Identify which cell holds the provided text, then report its (x, y) central coordinate. 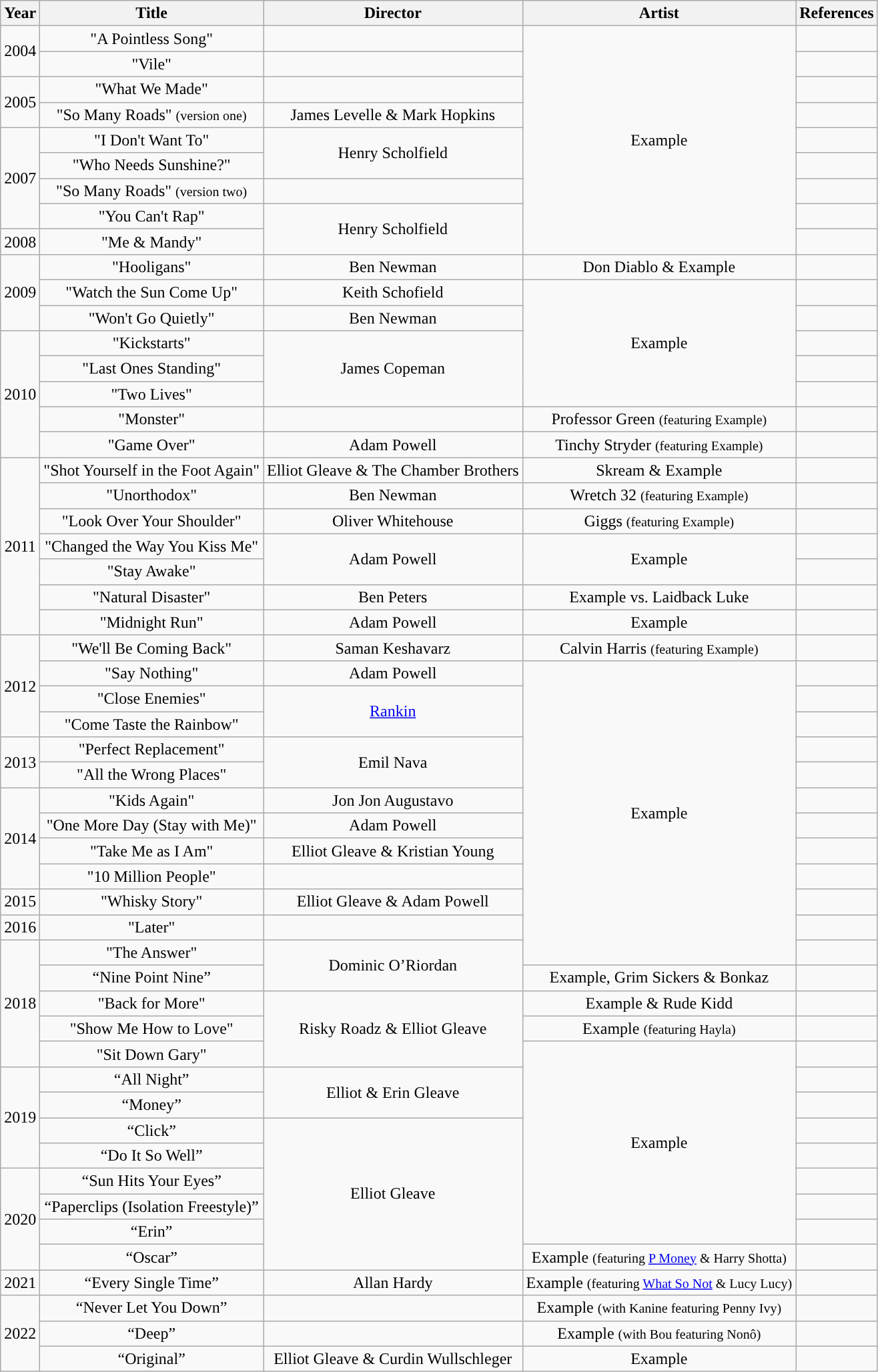
“Do It So Well” (152, 1156)
2021 (20, 1283)
“Paperclips (Isolation Freestyle)” (152, 1207)
James Levelle & Mark Hopkins (392, 115)
"Say Nothing" (152, 673)
Example, Grim Sickers & Bonkaz (659, 978)
“Oscar” (152, 1257)
James Copeman (392, 369)
Rankin (392, 711)
"Unorthodox" (152, 496)
Example & Rude Kidd (659, 1003)
2007 (20, 178)
"Take Me as I Am" (152, 851)
Title (152, 13)
“Click” (152, 1131)
Jon Jon Augustavo (392, 800)
Example (with Kanine featuring Penny Ivy) (659, 1308)
“Money” (152, 1105)
"Show Me How to Love" (152, 1028)
"So Many Roads" (version two) (152, 191)
"Kickstarts" (152, 344)
“Every Single Time” (152, 1283)
2020 (20, 1219)
Skream & Example (659, 470)
“All Night” (152, 1079)
Emil Nava (392, 762)
2011 (20, 546)
References (837, 13)
"You Can't Rap" (152, 216)
2009 (20, 292)
"Vile" (152, 64)
“Original” (152, 1359)
"I Don't Want To" (152, 140)
Giggs (featuring Example) (659, 521)
"Hooligans" (152, 267)
"We'll Be Coming Back" (152, 648)
"A Pointless Song" (152, 39)
"Two Lives" (152, 394)
“Erin” (152, 1232)
"Back for More" (152, 1003)
"Who Needs Sunshine?" (152, 165)
Elliot & Erin Gleave (392, 1092)
Artist (659, 13)
Example (featuring P Money & Harry Shotta) (659, 1257)
"Kids Again" (152, 800)
2004 (20, 51)
2016 (20, 927)
"One More Day (Stay with Me)" (152, 826)
“Deep” (152, 1333)
Dominic O’Riordan (392, 965)
"Changed the Way You Kiss Me" (152, 546)
2008 (20, 241)
2015 (20, 902)
"Perfect Replacement" (152, 750)
Example (with Bou featuring Nonô) (659, 1333)
2014 (20, 838)
Oliver Whitehouse (392, 521)
"Sit Down Gary" (152, 1054)
"Monster" (152, 420)
Tinchy Stryder (featuring Example) (659, 445)
"Natural Disaster" (152, 597)
2005 (20, 102)
"Shot Yourself in the Foot Again" (152, 470)
2018 (20, 1003)
2022 (20, 1333)
Calvin Harris (featuring Example) (659, 648)
Example (featuring Hayla) (659, 1028)
"Close Enemies" (152, 698)
"The Answer" (152, 952)
Don Diablo & Example (659, 267)
Director (392, 13)
"What We Made" (152, 89)
Elliot Gleave & Kristian Young (392, 851)
"Midnight Run" (152, 622)
"Stay Awake" (152, 572)
"Look Over Your Shoulder" (152, 521)
"Later" (152, 927)
Elliot Gleave & The Chamber Brothers (392, 470)
"All the Wrong Places" (152, 775)
"Whisky Story" (152, 902)
Saman Keshavarz (392, 648)
"Watch the Sun Come Up" (152, 292)
Elliot Gleave & Curdin Wullschleger (392, 1359)
Professor Green (featuring Example) (659, 420)
2010 (20, 394)
"Me & Mandy" (152, 241)
2019 (20, 1117)
Example vs. Laidback Luke (659, 597)
"Come Taste the Rainbow" (152, 724)
"So Many Roads" (version one) (152, 115)
Example (featuring What So Not & Lucy Lucy) (659, 1283)
Elliot Gleave (392, 1194)
“Sun Hits Your Eyes” (152, 1181)
Risky Roadz & Elliot Gleave (392, 1028)
"10 Million People" (152, 876)
2012 (20, 686)
"Won't Go Quietly" (152, 318)
Elliot Gleave & Adam Powell (392, 902)
"Last Ones Standing" (152, 369)
“Never Let You Down” (152, 1308)
Allan Hardy (392, 1283)
Ben Peters (392, 597)
"Game Over" (152, 445)
Keith Schofield (392, 292)
“Nine Point Nine” (152, 978)
Wretch 32 (featuring Example) (659, 496)
2013 (20, 762)
Year (20, 13)
